Pinpoint the cell where the given text exists, returning its (x, y) midpoint coordinate. 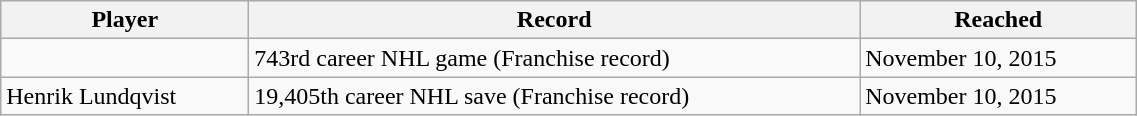
Record (554, 20)
19,405th career NHL save (Franchise record) (554, 96)
743rd career NHL game (Franchise record) (554, 58)
Player (125, 20)
Henrik Lundqvist (125, 96)
Reached (998, 20)
